From the cell containing the given text, extract its center point as [X, Y] coordinate. 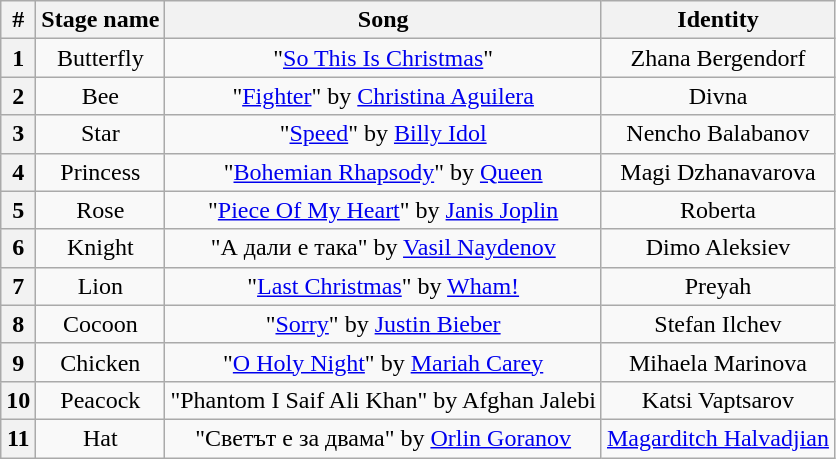
Magi Dzhanavarova [718, 172]
2 [18, 96]
7 [18, 286]
Stefan Ilchev [718, 324]
Roberta [718, 210]
Identity [718, 20]
Cocoon [100, 324]
Bee [100, 96]
"Sorry" by Justin Bieber [384, 324]
9 [18, 362]
"Светът е за двама" by Orlin Goranov [384, 438]
3 [18, 134]
Magarditch Halvadjian [718, 438]
Nencho Balabanov [718, 134]
"Phantom I Saif Ali Khan" by Afghan Jalebi [384, 400]
8 [18, 324]
Peacock [100, 400]
"Bohemian Rhapsody" by Queen [384, 172]
Zhana Bergendorf [718, 58]
Chicken [100, 362]
"Fighter" by Christina Aguilera [384, 96]
6 [18, 248]
Katsi Vaptsarov [718, 400]
Star [100, 134]
4 [18, 172]
Princess [100, 172]
Hat [100, 438]
Mihaela Marinova [718, 362]
"Speed" by Billy Idol [384, 134]
10 [18, 400]
Knight [100, 248]
"Piece Of My Heart" by Janis Joplin [384, 210]
"Last Christmas" by Wham! [384, 286]
"А дали е така" by Vasil Naydenov [384, 248]
11 [18, 438]
Preyah [718, 286]
Stage name [100, 20]
5 [18, 210]
Rose [100, 210]
Lion [100, 286]
Divna [718, 96]
"So This Is Christmas" [384, 58]
1 [18, 58]
"O Holy Night" by Mariah Carey [384, 362]
Butterfly [100, 58]
# [18, 20]
Dimo Aleksiev [718, 248]
Song [384, 20]
